From the cell containing the given text, extract its center point as (X, Y) coordinate. 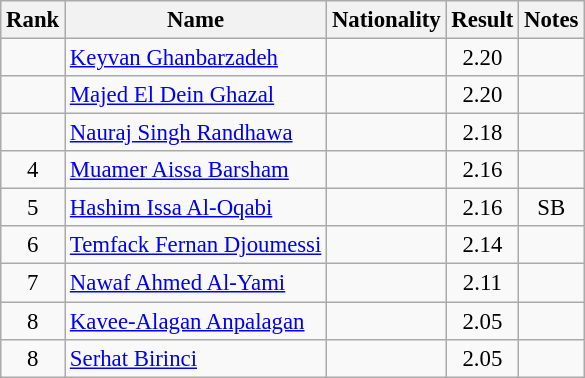
Nauraj Singh Randhawa (196, 133)
Temfack Fernan Djoumessi (196, 245)
Majed El Dein Ghazal (196, 95)
4 (33, 170)
Nawaf Ahmed Al-Yami (196, 283)
Name (196, 20)
SB (552, 208)
Nationality (386, 20)
Muamer Aissa Barsham (196, 170)
5 (33, 208)
Kavee-Alagan Anpalagan (196, 321)
Rank (33, 20)
Result (482, 20)
6 (33, 245)
Keyvan Ghanbarzadeh (196, 58)
7 (33, 283)
2.14 (482, 245)
Serhat Birinci (196, 358)
2.11 (482, 283)
Notes (552, 20)
2.18 (482, 133)
Hashim Issa Al-Oqabi (196, 208)
